Locate the cell with the specified text and output its (X, Y) center coordinate. 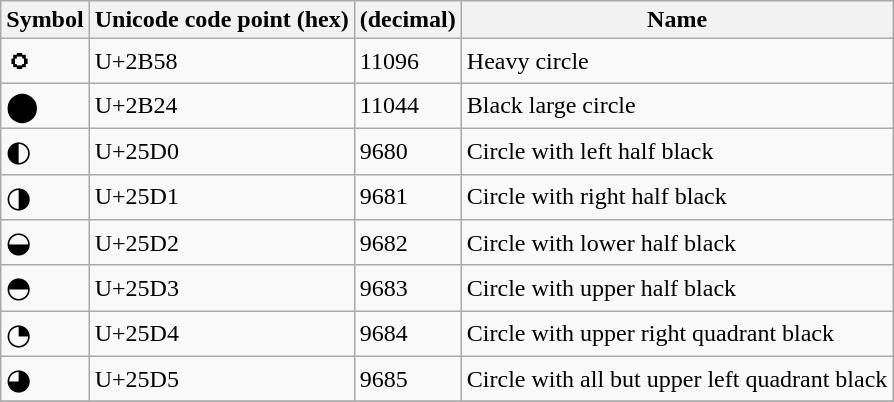
U+25D1 (222, 197)
9681 (408, 197)
◓ (45, 288)
Unicode code point (hex) (222, 20)
Circle with lower half black (677, 243)
Circle with upper right quadrant black (677, 334)
U+25D5 (222, 379)
U+25D0 (222, 151)
Circle with upper half black (677, 288)
11044 (408, 106)
U+2B58 (222, 61)
Circle with right half black (677, 197)
U+25D4 (222, 334)
9684 (408, 334)
Symbol (45, 20)
Name (677, 20)
Black large circle (677, 106)
U+2B24 (222, 106)
⭘ (45, 61)
9682 (408, 243)
◕ (45, 379)
U+25D2 (222, 243)
◑ (45, 197)
Heavy circle (677, 61)
U+25D3 (222, 288)
11096 (408, 61)
9685 (408, 379)
(decimal) (408, 20)
⬤ (45, 106)
Circle with left half black (677, 151)
◒ (45, 243)
◐ (45, 151)
◔ (45, 334)
9683 (408, 288)
Circle with all but upper left quadrant black (677, 379)
9680 (408, 151)
